Search for the cell housing the specified text and yield its (X, Y) center coordinate. 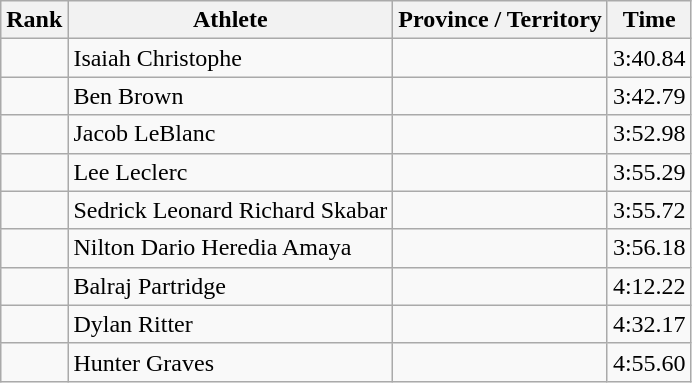
3:55.29 (649, 172)
Rank (34, 20)
3:42.79 (649, 96)
Jacob LeBlanc (230, 134)
4:12.22 (649, 286)
Dylan Ritter (230, 324)
Province / Territory (500, 20)
Balraj Partridge (230, 286)
3:40.84 (649, 58)
3:56.18 (649, 248)
Athlete (230, 20)
Sedrick Leonard Richard Skabar (230, 210)
4:55.60 (649, 362)
Hunter Graves (230, 362)
Ben Brown (230, 96)
Isaiah Christophe (230, 58)
4:32.17 (649, 324)
3:52.98 (649, 134)
Lee Leclerc (230, 172)
3:55.72 (649, 210)
Time (649, 20)
Nilton Dario Heredia Amaya (230, 248)
